Extract the (X, Y) coordinate from the center of the cell holding the provided text.  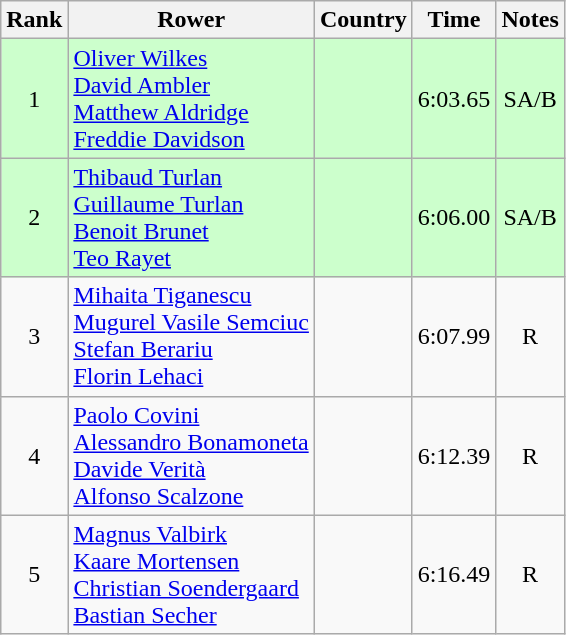
6:07.99 (454, 336)
6:06.00 (454, 218)
Mihaita TiganescuMugurel Vasile SemciucStefan BerariuFlorin Lehaci (192, 336)
Thibaud TurlanGuillaume TurlanBenoit BrunetTeo Rayet (192, 218)
5 (34, 574)
4 (34, 456)
6:12.39 (454, 456)
1 (34, 98)
Rower (192, 20)
6:03.65 (454, 98)
Time (454, 20)
Rank (34, 20)
Paolo CoviniAlessandro BonamonetaDavide VeritàAlfonso Scalzone (192, 456)
Notes (530, 20)
Country (363, 20)
6:16.49 (454, 574)
Oliver WilkesDavid AmblerMatthew AldridgeFreddie Davidson (192, 98)
2 (34, 218)
Magnus ValbirkKaare MortensenChristian SoendergaardBastian Secher (192, 574)
3 (34, 336)
